Return the (x, y) coordinate for the center point of the cell that contains the specified text.  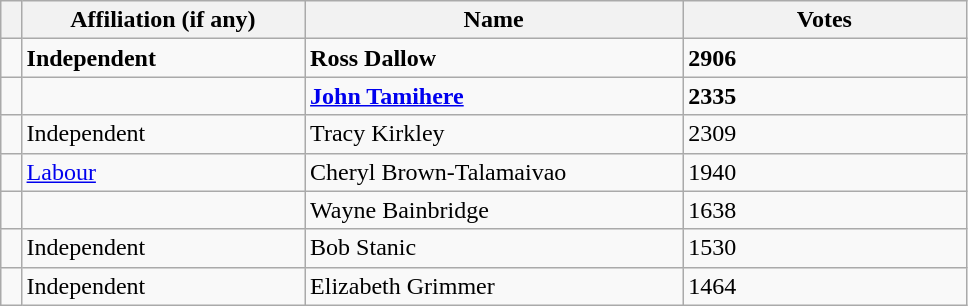
2906 (825, 58)
2335 (825, 96)
Bob Stanic (494, 248)
Cheryl Brown-Talamaivao (494, 172)
Votes (825, 20)
1530 (825, 248)
Wayne Bainbridge (494, 210)
1638 (825, 210)
Tracy Kirkley (494, 134)
Elizabeth Grimmer (494, 286)
2309 (825, 134)
John Tamihere (494, 96)
Ross Dallow (494, 58)
1464 (825, 286)
Name (494, 20)
Affiliation (if any) (163, 20)
1940 (825, 172)
Labour (163, 172)
